Extract the (x, y) coordinate from the center of the cell holding the provided text.  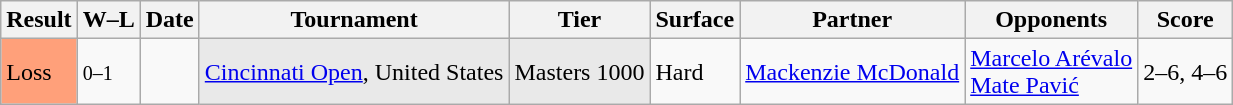
Result (39, 20)
Mackenzie McDonald (852, 72)
W–L (108, 20)
Date (170, 20)
2–6, 4–6 (1186, 72)
Tournament (354, 20)
Cincinnati Open, United States (354, 72)
Hard (695, 72)
0–1 (108, 72)
Masters 1000 (580, 72)
Tier (580, 20)
Marcelo Arévalo Mate Pavić (1052, 72)
Opponents (1052, 20)
Partner (852, 20)
Loss (39, 72)
Surface (695, 20)
Score (1186, 20)
